Provide the [x, y] coordinate of the cell's center where the given text is located.  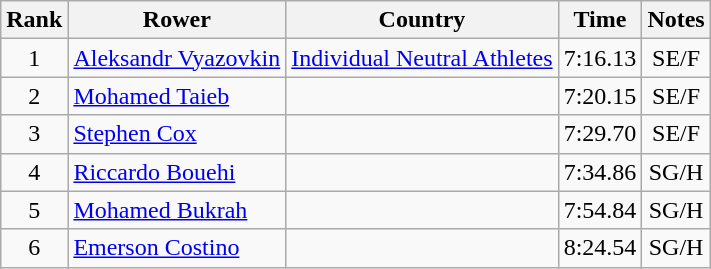
7:34.86 [600, 172]
7:20.15 [600, 96]
1 [34, 58]
7:29.70 [600, 134]
4 [34, 172]
Mohamed Bukrah [177, 210]
Rower [177, 20]
Emerson Costino [177, 248]
Time [600, 20]
Riccardo Bouehi [177, 172]
8:24.54 [600, 248]
7:54.84 [600, 210]
2 [34, 96]
Country [422, 20]
3 [34, 134]
Stephen Cox [177, 134]
Aleksandr Vyazovkin [177, 58]
Individual Neutral Athletes [422, 58]
5 [34, 210]
Mohamed Taieb [177, 96]
Notes [676, 20]
7:16.13 [600, 58]
Rank [34, 20]
6 [34, 248]
